Search for the cell housing the specified text and yield its (X, Y) center coordinate. 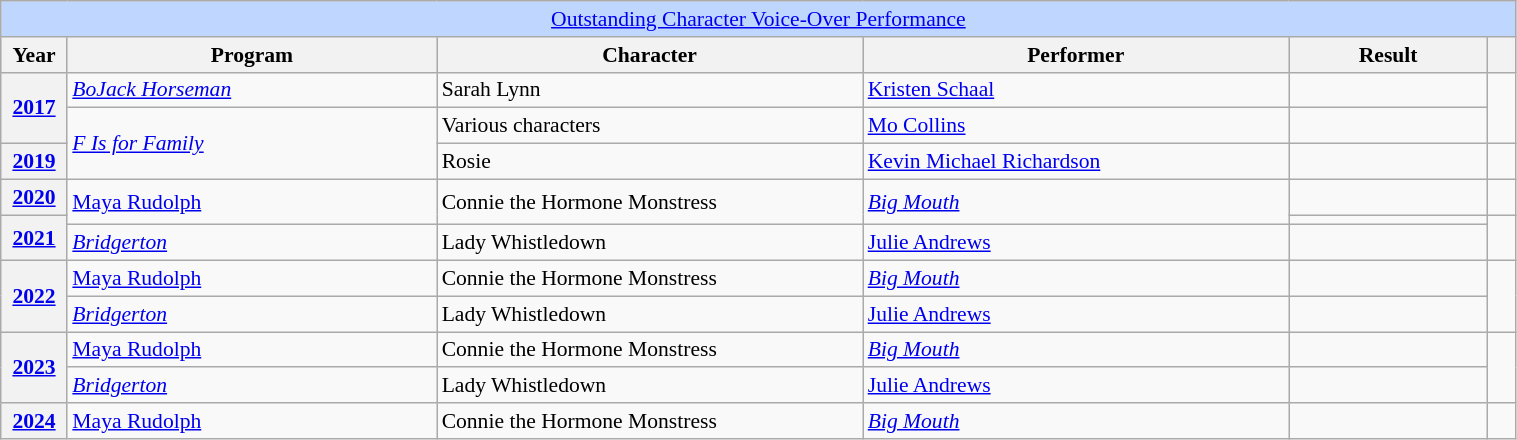
Mo Collins (1076, 126)
Sarah Lynn (650, 90)
2017 (34, 108)
2024 (34, 421)
F Is for Family (252, 144)
2021 (34, 238)
Result (1388, 55)
2023 (34, 368)
2020 (34, 197)
Year (34, 55)
Kristen Schaal (1076, 90)
Outstanding Character Voice-Over Performance (758, 19)
Rosie (650, 162)
BoJack Horseman (252, 90)
Kevin Michael Richardson (1076, 162)
Various characters (650, 126)
Program (252, 55)
2019 (34, 162)
Performer (1076, 55)
2022 (34, 296)
Character (650, 55)
